Provide the [X, Y] coordinate of the cell's center where the given text is located.  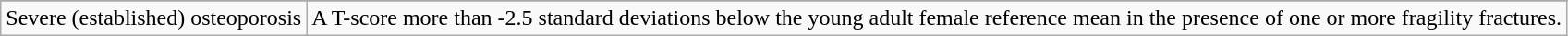
A T-score more than -2.5 standard deviations below the young adult female reference mean in the presence of one or more fragility fractures. [937, 18]
Severe (established) osteoporosis [153, 18]
